Identify which cell holds the provided text, then report its [X, Y] central coordinate. 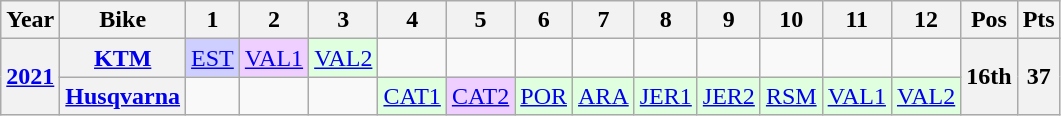
JER2 [728, 96]
EST [213, 58]
37 [1038, 77]
9 [728, 20]
KTM [123, 58]
12 [926, 20]
CAT2 [480, 96]
16th [989, 77]
11 [856, 20]
10 [791, 20]
RSM [791, 96]
CAT1 [412, 96]
Husqvarna [123, 96]
6 [544, 20]
Pos [989, 20]
JER1 [666, 96]
7 [604, 20]
8 [666, 20]
2021 [30, 77]
ARA [604, 96]
3 [344, 20]
2 [274, 20]
5 [480, 20]
1 [213, 20]
4 [412, 20]
Year [30, 20]
POR [544, 96]
Bike [123, 20]
Pts [1038, 20]
